Pinpoint the cell where the given text exists, returning its (X, Y) midpoint coordinate. 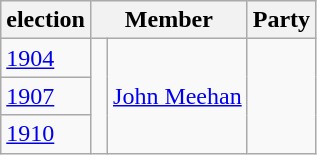
election (46, 20)
1907 (46, 96)
Member (168, 20)
1904 (46, 58)
Party (281, 20)
John Meehan (178, 96)
1910 (46, 134)
